Find where the given text appears and provide that cell's center as (x, y) coordinate. 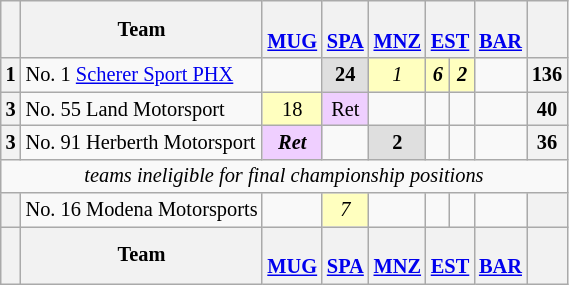
6 (438, 75)
24 (346, 75)
No. 1 Scherer Sport PHX (142, 75)
36 (547, 142)
No. 91 Herberth Motorsport (142, 142)
7 (346, 210)
136 (547, 75)
18 (292, 109)
No. 16 Modena Motorsports (142, 210)
teams ineligible for final championship positions (284, 176)
No. 55 Land Motorsport (142, 109)
40 (547, 109)
